From the cell containing the given text, extract its center point as [X, Y] coordinate. 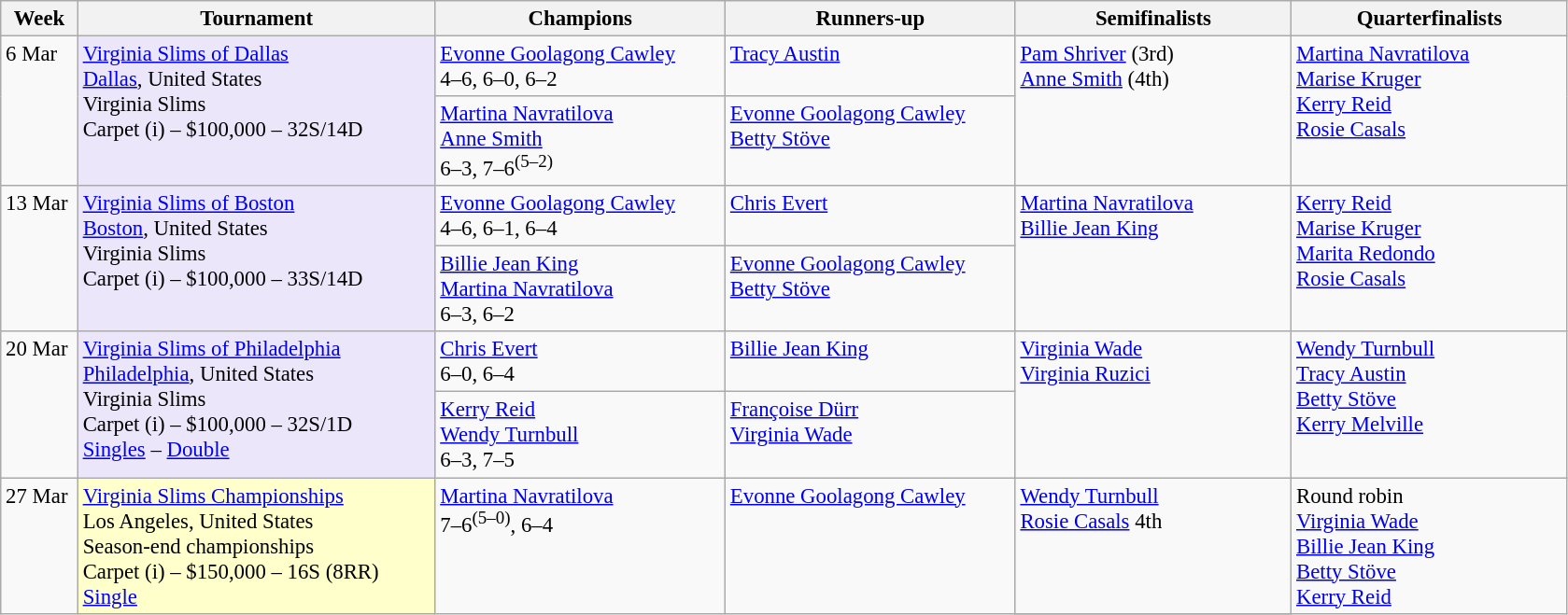
Kerry Reid Wendy Turnbull 6–3, 7–5 [581, 435]
Virginia Wade Virginia Ruzici [1153, 405]
Martina Navratilova Anne Smith 6–3, 7–6(5–2) [581, 141]
Chris Evert 6–0, 6–4 [581, 362]
Runners-up [870, 19]
Round robin Virginia Wade Billie Jean King Betty Stöve Kerry Reid [1430, 546]
Billie Jean King Martina Navratilova 6–3, 6–2 [581, 289]
Tracy Austin [870, 67]
Wendy Turnbull Rosie Casals 4th [1153, 546]
Evonne Goolagong Cawley [870, 546]
Virginia Slims Championships Los Angeles, United StatesSeason-end championshipsCarpet (i) – $150,000 – 16S (8RR)Single [256, 546]
Martina Navratilova Marise Kruger Kerry Reid Rosie Casals [1430, 112]
Champions [581, 19]
Martina Navratilova 7–6(5–0), 6–4 [581, 546]
27 Mar [39, 546]
Billie Jean King [870, 362]
Virginia Slims of Dallas Dallas, United StatesVirginia SlimsCarpet (i) – $100,000 – 32S/14D [256, 112]
Virginia Slims of Boston Boston, United StatesVirginia SlimsCarpet (i) – $100,000 – 33S/14D [256, 259]
13 Mar [39, 259]
Chris Evert [870, 217]
Françoise Dürr Virginia Wade [870, 435]
Tournament [256, 19]
Kerry Reid Marise Kruger Marita Redondo Rosie Casals [1430, 259]
Martina Navratilova Billie Jean King [1153, 259]
Semifinalists [1153, 19]
Evonne Goolagong Cawley 4–6, 6–0, 6–2 [581, 67]
Week [39, 19]
Wendy Turnbull Tracy Austin Betty Stöve Kerry Melville [1430, 405]
20 Mar [39, 405]
Quarterfinalists [1430, 19]
Evonne Goolagong Cawley 4–6, 6–1, 6–4 [581, 217]
Virginia Slims of Philadelphia Philadelphia, United StatesVirginia SlimsCarpet (i) – $100,000 – 32S/1DSingles – Double [256, 405]
Pam Shriver (3rd) Anne Smith (4th) [1153, 112]
6 Mar [39, 112]
